Return the (x, y) coordinate for the center point of the cell that contains the specified text.  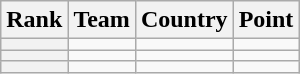
Country (184, 20)
Rank (34, 20)
Team (102, 20)
Point (266, 20)
